Provide the [X, Y] coordinate of the cell's center where the given text is located.  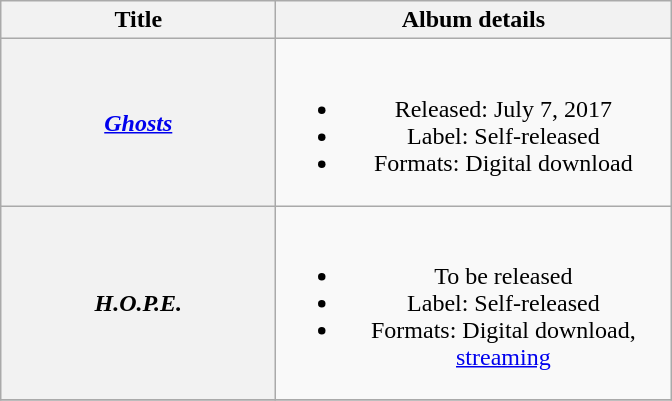
H.O.P.E. [138, 303]
To be releasedLabel: Self-releasedFormats: Digital download, streaming [474, 303]
Title [138, 20]
Ghosts [138, 122]
Album details [474, 20]
Released: July 7, 2017Label: Self-releasedFormats: Digital download [474, 122]
